Capture the cell that displays the provided text and extract its [x, y] central coordinate. 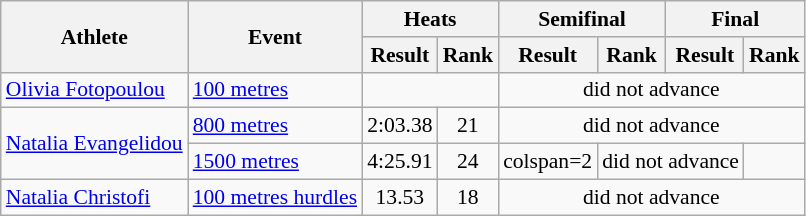
2:03.38 [400, 126]
Heats [430, 19]
18 [468, 197]
13.53 [400, 197]
100 metres hurdles [275, 197]
Natalia Evangelidou [94, 144]
Event [275, 36]
4:25.91 [400, 162]
colspan=2 [548, 162]
800 metres [275, 126]
21 [468, 126]
Athlete [94, 36]
Olivia Fotopoulou [94, 90]
Semifinal [582, 19]
24 [468, 162]
1500 metres [275, 162]
Natalia Christofi [94, 197]
100 metres [275, 90]
Final [736, 19]
